Detect which cell encompasses the target text, then output its [x, y] center coordinate. 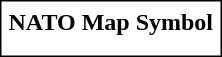
NATO Map Symbol [110, 22]
